Locate the cell with the specified text and output its [x, y] center coordinate. 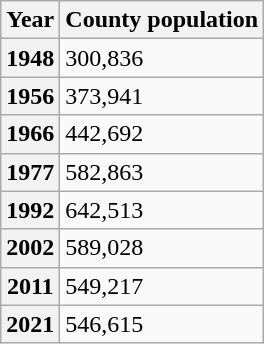
373,941 [162, 96]
2002 [30, 248]
582,863 [162, 172]
300,836 [162, 58]
Year [30, 20]
1992 [30, 210]
1948 [30, 58]
589,028 [162, 248]
1977 [30, 172]
County population [162, 20]
642,513 [162, 210]
2011 [30, 286]
1966 [30, 134]
549,217 [162, 286]
2021 [30, 324]
546,615 [162, 324]
442,692 [162, 134]
1956 [30, 96]
